Locate the cell with the specified text and output its [X, Y] center coordinate. 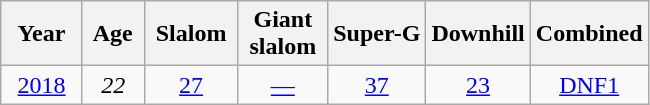
37 [377, 85]
27 [191, 85]
— [283, 85]
2018 [42, 85]
Downhill [478, 34]
Year [42, 34]
Slalom [191, 34]
22 [113, 85]
Age [113, 34]
Combined [589, 34]
Giant slalom [283, 34]
DNF1 [589, 85]
Super-G [377, 34]
23 [478, 85]
